Return (x, y) of the center of cell containing provided text 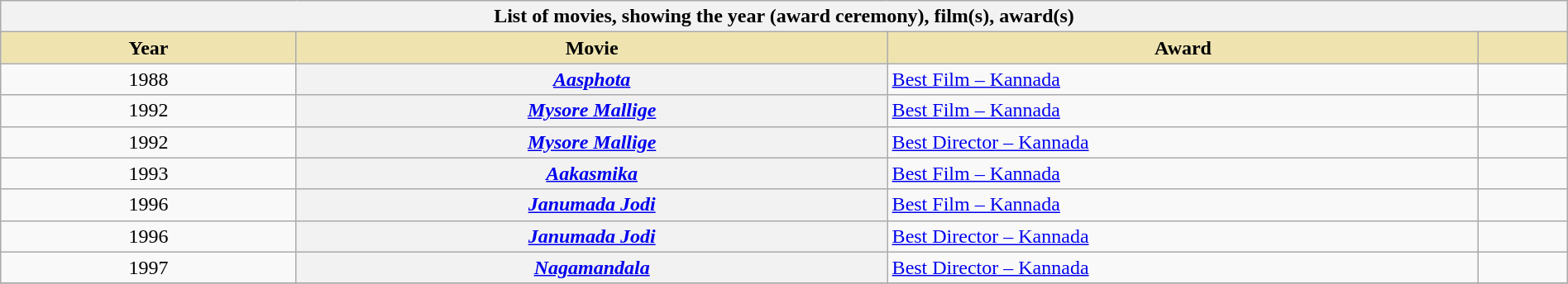
1997 (149, 267)
1988 (149, 79)
Year (149, 48)
Aakasmika (592, 173)
Aasphota (592, 79)
Nagamandala (592, 267)
Award (1183, 48)
Movie (592, 48)
List of movies, showing the year (award ceremony), film(s), award(s) (784, 17)
1993 (149, 173)
